From the cell containing the given text, extract its center point as [X, Y] coordinate. 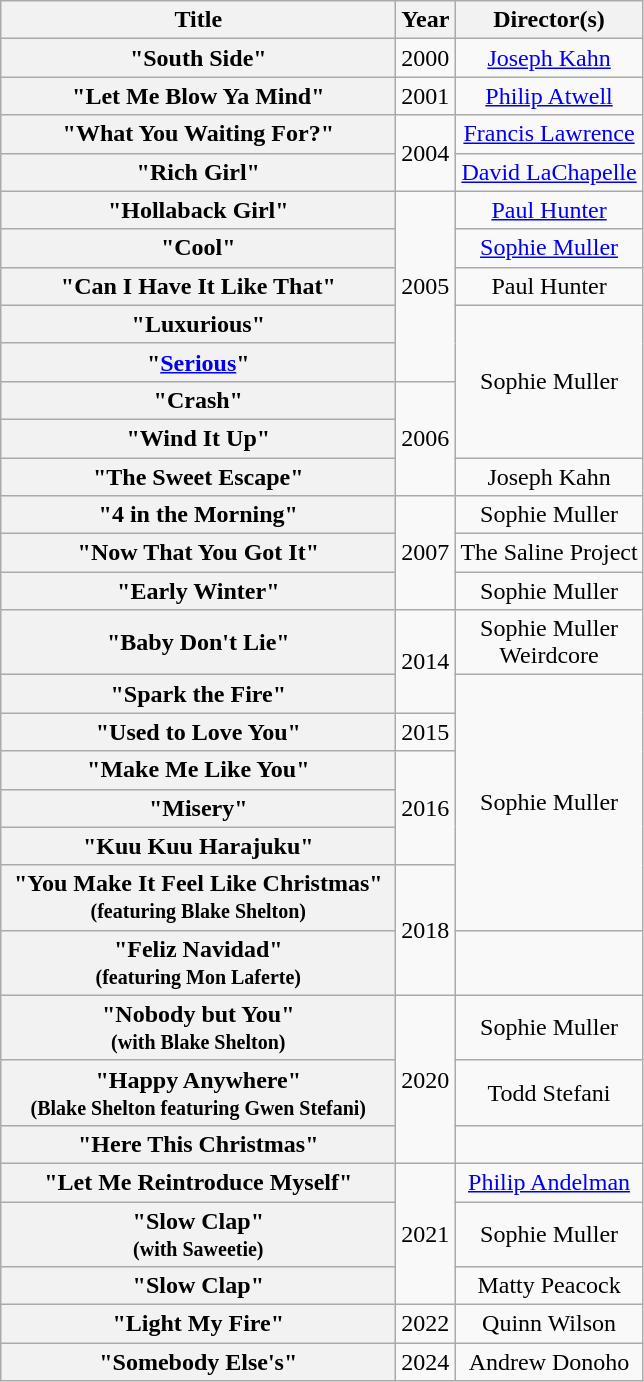
"Slow Clap" [198, 1286]
"Make Me Like You" [198, 770]
Title [198, 20]
2024 [426, 1362]
"Let Me Blow Ya Mind" [198, 96]
2000 [426, 58]
2016 [426, 808]
2001 [426, 96]
"The Sweet Escape" [198, 477]
2014 [426, 662]
2018 [426, 930]
Year [426, 20]
Philip Atwell [549, 96]
Sophie MullerWeirdcore [549, 642]
2005 [426, 286]
"Rich Girl" [198, 172]
Director(s) [549, 20]
Philip Andelman [549, 1182]
2022 [426, 1324]
2021 [426, 1234]
"Feliz Navidad"(featuring Mon Laferte) [198, 962]
2020 [426, 1079]
Francis Lawrence [549, 134]
"Somebody Else's" [198, 1362]
"Crash" [198, 400]
"Let Me Reintroduce Myself" [198, 1182]
David LaChapelle [549, 172]
"Early Winter" [198, 591]
"What You Waiting For?" [198, 134]
"Baby Don't Lie" [198, 642]
"Serious" [198, 362]
"Luxurious" [198, 324]
"Nobody but You"(with Blake Shelton) [198, 1028]
Matty Peacock [549, 1286]
"Misery" [198, 808]
2004 [426, 153]
"Happy Anywhere"(Blake Shelton featuring Gwen Stefani) [198, 1092]
The Saline Project [549, 553]
"You Make It Feel Like Christmas"(featuring Blake Shelton) [198, 898]
"Cool" [198, 248]
2007 [426, 553]
"Light My Fire" [198, 1324]
"Used to Love You" [198, 732]
"South Side" [198, 58]
"Now That You Got It" [198, 553]
"Kuu Kuu Harajuku" [198, 846]
2006 [426, 438]
Todd Stefani [549, 1092]
"Spark the Fire" [198, 694]
Quinn Wilson [549, 1324]
Andrew Donoho [549, 1362]
2015 [426, 732]
"Can I Have It Like That" [198, 286]
"Slow Clap"(with Saweetie) [198, 1234]
"4 in the Morning" [198, 515]
"Wind It Up" [198, 438]
"Hollaback Girl" [198, 210]
"Here This Christmas" [198, 1144]
